Determine the [X, Y] coordinate at the center of the cell enclosing the given text.  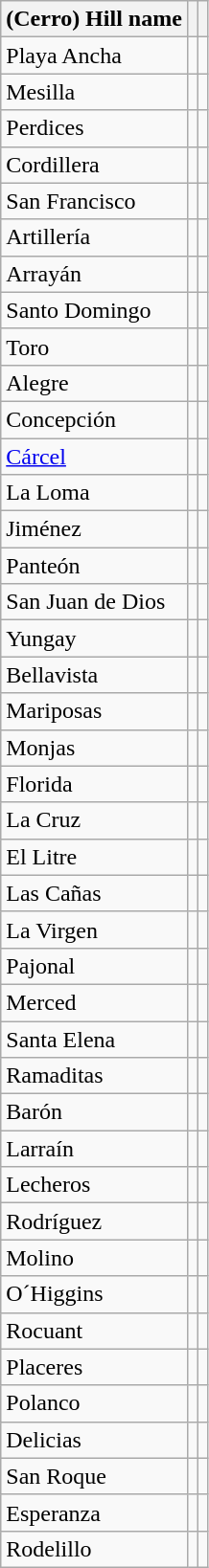
Bellavista [94, 675]
San Juan de Dios [94, 602]
Artillería [94, 237]
Cordillera [94, 165]
El Litre [94, 857]
Ramaditas [94, 1076]
Toro [94, 347]
Yungay [94, 638]
Delicias [94, 1440]
Esperanza [94, 1512]
Santa Elena [94, 1039]
Alegre [94, 383]
La Cruz [94, 820]
O´Higgins [94, 1294]
Jiménez [94, 529]
Cárcel [94, 457]
Concepción [94, 419]
Merced [94, 1002]
Molino [94, 1258]
Polanco [94, 1403]
Florida [94, 784]
Barón [94, 1112]
Pajonal [94, 966]
San Roque [94, 1476]
Perdices [94, 128]
(Cerro) Hill name [94, 19]
Larraín [94, 1149]
Playa Ancha [94, 56]
Panteón [94, 566]
Rodelillo [94, 1549]
La Virgen [94, 930]
Mariposas [94, 711]
Las Cañas [94, 893]
Monjas [94, 748]
Arrayán [94, 274]
Santo Domingo [94, 310]
Rocuant [94, 1331]
Mesilla [94, 92]
Placeres [94, 1367]
San Francisco [94, 201]
La Loma [94, 493]
Lecheros [94, 1185]
Rodríguez [94, 1221]
